Return (X, Y) of the center of cell containing provided text 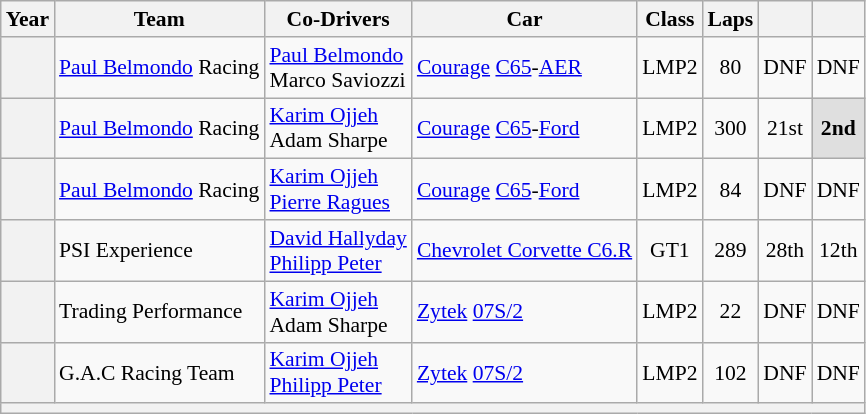
12th (838, 250)
Team (159, 19)
Car (524, 19)
289 (731, 250)
102 (731, 372)
G.A.C Racing Team (159, 372)
21st (784, 128)
84 (731, 190)
Karim Ojjeh Philipp Peter (338, 372)
Class (670, 19)
Chevrolet Corvette C6.R (524, 250)
Co-Drivers (338, 19)
Paul Belmondo Marco Saviozzi (338, 68)
PSI Experience (159, 250)
80 (731, 68)
David Hallyday Philipp Peter (338, 250)
300 (731, 128)
Laps (731, 19)
22 (731, 312)
Trading Performance (159, 312)
GT1 (670, 250)
Year (28, 19)
2nd (838, 128)
28th (784, 250)
Karim Ojjeh Pierre Ragues (338, 190)
Courage C65-AER (524, 68)
